Capture the cell that displays the provided text and extract its (X, Y) central coordinate. 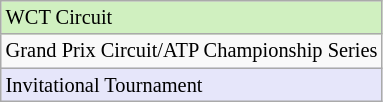
WCT Circuit (192, 17)
Grand Prix Circuit/ATP Championship Series (192, 51)
Invitational Tournament (192, 85)
